Pinpoint the cell where the given text exists, returning its [X, Y] midpoint coordinate. 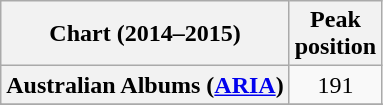
Australian Albums (ARIA) [145, 85]
191 [335, 85]
Chart (2014–2015) [145, 34]
Peakposition [335, 34]
